Locate the cell with the specified text and output its [X, Y] center coordinate. 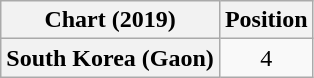
4 [266, 58]
South Korea (Gaon) [110, 58]
Chart (2019) [110, 20]
Position [266, 20]
